Return [X, Y] of the center of cell containing provided text 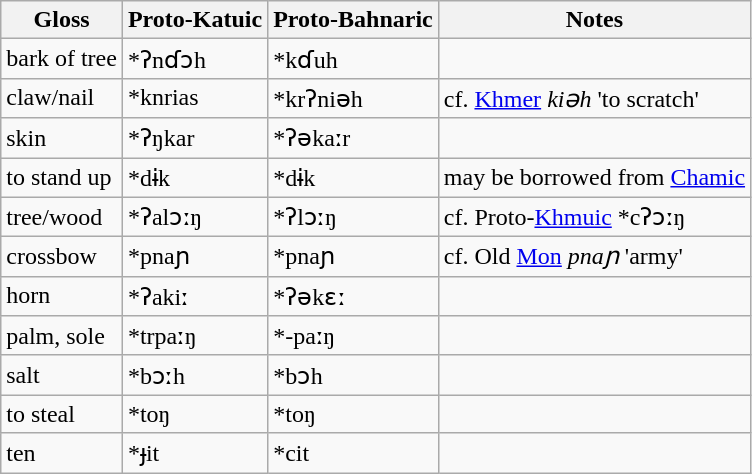
ten [62, 453]
*ʔnɗɔh [194, 59]
*kɗuh [354, 59]
*bɔh [354, 375]
salt [62, 375]
*ʔalɔːŋ [194, 217]
*ɟit [194, 453]
*bɔːh [194, 375]
bark of tree [62, 59]
cf. Proto-Khmuic *cʔɔːŋ [594, 217]
*ʔəkɛː [354, 296]
*krʔniəh [354, 98]
cf. Khmer kiəh 'to scratch' [594, 98]
*cit [354, 453]
Notes [594, 20]
*trpaːŋ [194, 336]
Proto-Katuic [194, 20]
to stand up [62, 178]
horn [62, 296]
crossbow [62, 257]
*knrias [194, 98]
to steal [62, 414]
Gloss [62, 20]
cf. Old Mon pnaɲ 'army' [594, 257]
skin [62, 138]
Proto-Bahnaric [354, 20]
*ʔŋkar [194, 138]
*ʔakiː [194, 296]
may be borrowed from Chamic [594, 178]
claw/nail [62, 98]
tree/wood [62, 217]
*-paːŋ [354, 336]
palm, sole [62, 336]
*ʔlɔːŋ [354, 217]
*ʔəkaːr [354, 138]
